For the text-containing cell, return its midpoint in (x, y) coordinate format. 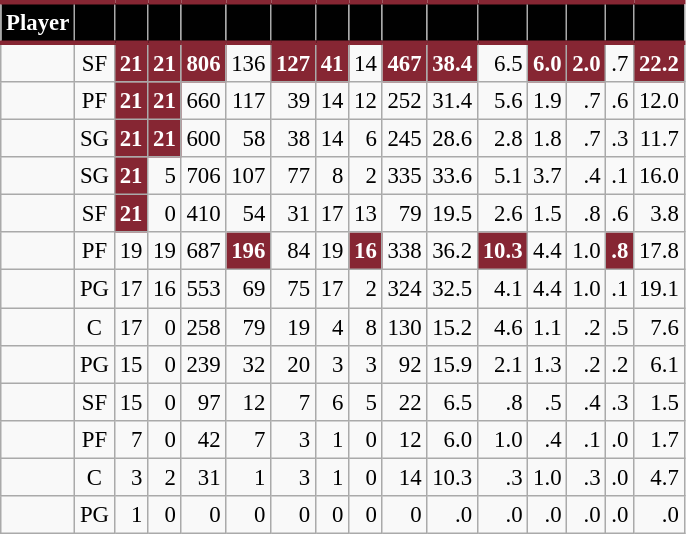
467 (404, 62)
4.6 (502, 327)
5.6 (502, 101)
28.6 (452, 139)
15.2 (452, 327)
31.4 (452, 101)
107 (248, 176)
687 (204, 251)
252 (404, 101)
92 (404, 364)
2.6 (502, 214)
600 (204, 139)
97 (204, 402)
6.1 (659, 364)
13 (366, 214)
1.7 (659, 439)
42 (204, 439)
22.2 (659, 62)
17.8 (659, 251)
324 (404, 289)
32 (248, 364)
2.0 (586, 62)
36.2 (452, 251)
75 (294, 289)
1.3 (548, 364)
245 (404, 139)
660 (204, 101)
2.8 (502, 139)
4.1 (502, 289)
4.7 (659, 477)
706 (204, 176)
7.6 (659, 327)
19.5 (452, 214)
239 (204, 364)
33.6 (452, 176)
16.0 (659, 176)
22 (404, 402)
1.9 (548, 101)
69 (248, 289)
553 (204, 289)
15.9 (452, 364)
12.0 (659, 101)
20 (294, 364)
38.4 (452, 62)
3.7 (548, 176)
11.7 (659, 139)
39 (294, 101)
41 (332, 62)
338 (404, 251)
3.8 (659, 214)
4 (332, 327)
84 (294, 251)
32.5 (452, 289)
58 (248, 139)
1.1 (548, 327)
410 (204, 214)
77 (294, 176)
1.8 (548, 139)
2.1 (502, 364)
117 (248, 101)
136 (248, 62)
127 (294, 62)
54 (248, 214)
130 (404, 327)
335 (404, 176)
38 (294, 139)
258 (204, 327)
806 (204, 62)
Player (38, 22)
196 (248, 251)
19.1 (659, 289)
5.1 (502, 176)
